Extract the (X, Y) coordinate from the center of the cell holding the provided text.  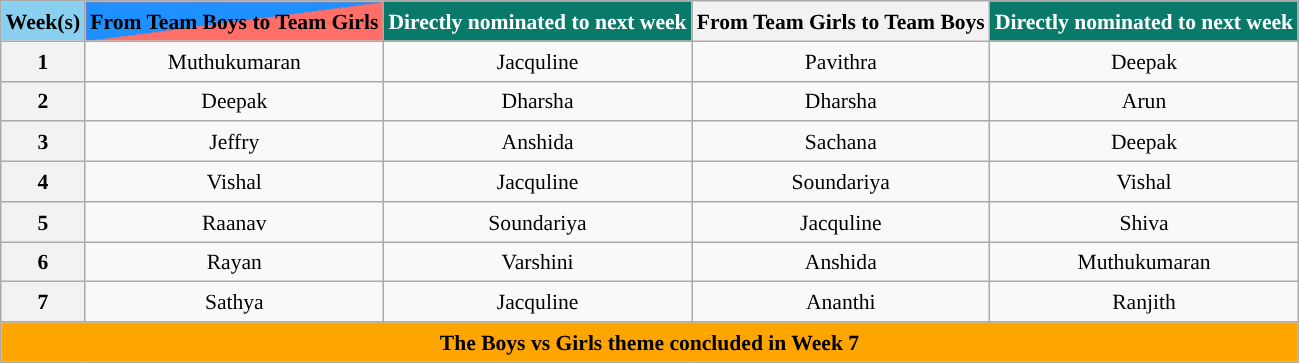
Varshini (537, 262)
Rayan (234, 262)
6 (43, 262)
Sathya (234, 302)
1 (43, 61)
Pavithra (841, 61)
From Team Girls to Team Boys (841, 21)
4 (43, 182)
3 (43, 142)
Ananthi (841, 302)
Shiva (1144, 222)
Sachana (841, 142)
5 (43, 222)
Ranjith (1144, 302)
2 (43, 101)
Arun (1144, 101)
From Team Boys to Team Girls (234, 21)
7 (43, 302)
Jeffry (234, 142)
The Boys vs Girls theme concluded in Week 7 (650, 342)
Raanav (234, 222)
Week(s) (43, 21)
